Return the [X, Y] coordinate for the center point of the cell that contains the specified text.  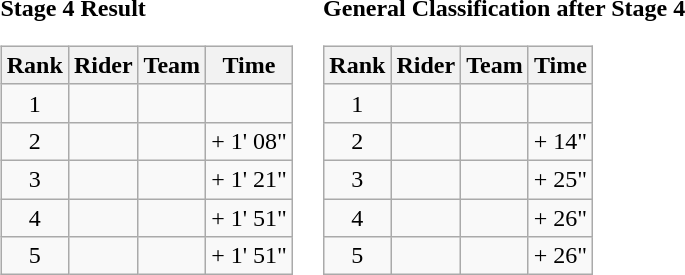
+ 1' 21" [250, 179]
+ 1' 08" [250, 141]
+ 14" [560, 141]
+ 25" [560, 179]
